Search for the cell housing the specified text and yield its [X, Y] center coordinate. 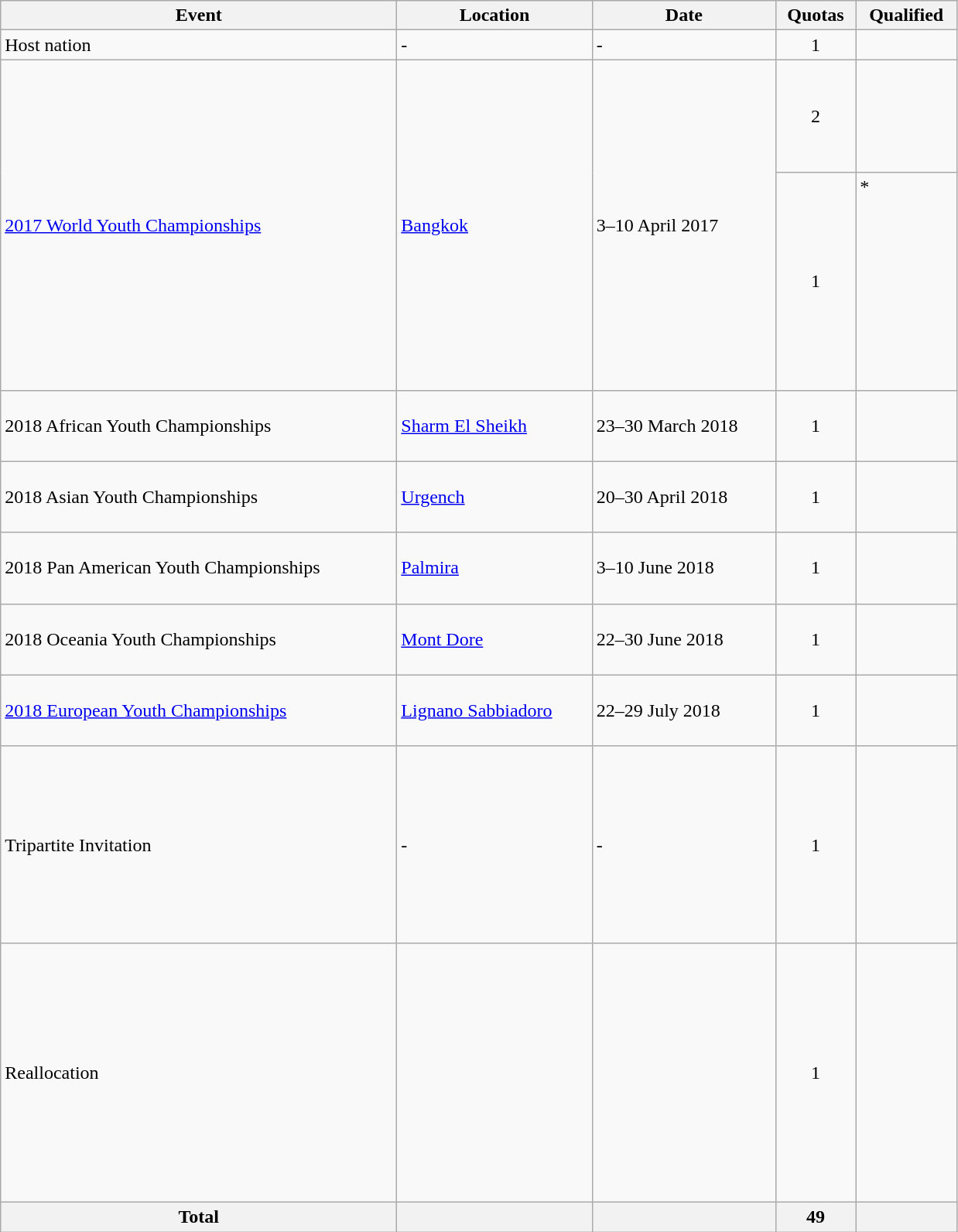
Qualified [907, 15]
Total [199, 1217]
Event [199, 15]
Date [684, 15]
2 [816, 116]
2018 Oceania Youth Championships [199, 639]
3–10 June 2018 [684, 568]
Location [495, 15]
23–30 March 2018 [684, 426]
Host nation [199, 45]
Sharm El Sheikh [495, 426]
2018 African Youth Championships [199, 426]
3–10 April 2017 [684, 224]
2018 Asian Youth Championships [199, 497]
22–29 July 2018 [684, 710]
Bangkok [495, 224]
22–30 June 2018 [684, 639]
Tripartite Invitation [199, 844]
Quotas [816, 15]
Reallocation [199, 1073]
Palmira [495, 568]
Mont Dore [495, 639]
49 [816, 1217]
20–30 April 2018 [684, 497]
2017 World Youth Championships [199, 224]
Lignano Sabbiadoro [495, 710]
* [907, 282]
2018 European Youth Championships [199, 710]
2018 Pan American Youth Championships [199, 568]
Urgench [495, 497]
